Search for the cell housing the specified text and yield its (x, y) center coordinate. 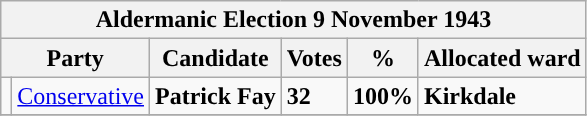
Conservative (81, 96)
32 (314, 96)
Votes (314, 58)
Party (76, 58)
100% (382, 96)
Kirkdale (502, 96)
Patrick Fay (216, 96)
Allocated ward (502, 58)
Candidate (216, 58)
% (382, 58)
Aldermanic Election 9 November 1943 (294, 20)
